Detect which cell encompasses the target text, then output its (x, y) center coordinate. 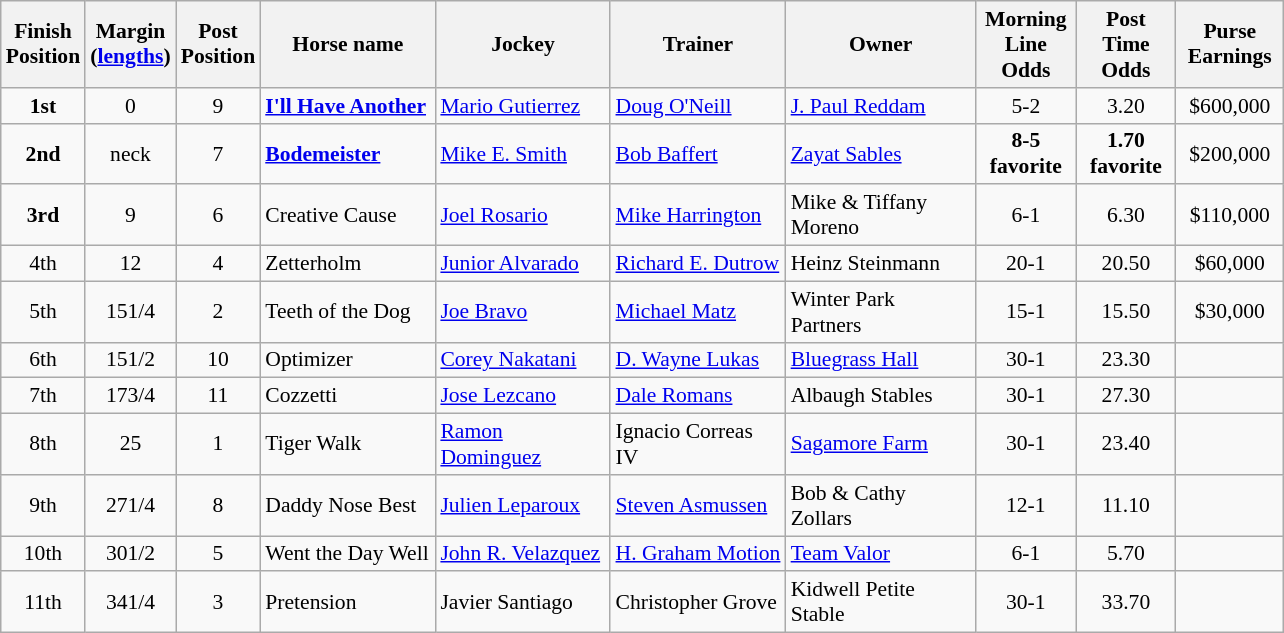
Team Valor (881, 554)
23.30 (1126, 360)
301/2 (130, 554)
Winter Park Partners (881, 312)
Horse name (348, 44)
Heinz Steinmann (881, 264)
2 (218, 312)
Mike & Tiffany Moreno (881, 216)
33.70 (1126, 602)
8 (218, 506)
Steven Asmussen (698, 506)
Mario Gutierrez (522, 106)
Dale Romans (698, 396)
John R. Velazquez (522, 554)
341/4 (130, 602)
Bodemeister (348, 154)
12-1 (1026, 506)
Ignacio Correas IV (698, 444)
151/4 (130, 312)
Joel Rosario (522, 216)
Optimizer (348, 360)
15.50 (1126, 312)
27.30 (1126, 396)
Purse Earnings (1230, 44)
Sagamore Farm (881, 444)
Margin (lengths) (130, 44)
12 (130, 264)
Albaugh Stables (881, 396)
5 (218, 554)
Javier Santiago (522, 602)
15-1 (1026, 312)
1st (43, 106)
8th (43, 444)
Teeth of the Dog (348, 312)
$200,000 (1230, 154)
Post Time Odds (1126, 44)
$600,000 (1230, 106)
Mike E. Smith (522, 154)
6 (218, 216)
Daddy Nose Best (348, 506)
Bob Baffert (698, 154)
11 (218, 396)
$60,000 (1230, 264)
Zetterholm (348, 264)
11.10 (1126, 506)
271/4 (130, 506)
Went the Day Well (348, 554)
Creative Cause (348, 216)
0 (130, 106)
3 (218, 602)
10 (218, 360)
8-5 favorite (1026, 154)
Christopher Grove (698, 602)
4th (43, 264)
3.20 (1126, 106)
173/4 (130, 396)
5-2 (1026, 106)
3rd (43, 216)
Kidwell Petite Stable (881, 602)
I'll Have Another (348, 106)
Mike Harrington (698, 216)
25 (130, 444)
Owner (881, 44)
Jose Lezcano (522, 396)
$30,000 (1230, 312)
10th (43, 554)
23.40 (1126, 444)
Pretension (348, 602)
20.50 (1126, 264)
Corey Nakatani (522, 360)
Joe Bravo (522, 312)
Zayat Sables (881, 154)
Morning Line Odds (1026, 44)
1 (218, 444)
1.70 favorite (1126, 154)
7 (218, 154)
2nd (43, 154)
J. Paul Reddam (881, 106)
Jockey (522, 44)
20-1 (1026, 264)
Ramon Dominguez (522, 444)
D. Wayne Lukas (698, 360)
9th (43, 506)
Post Position (218, 44)
Bob & Cathy Zollars (881, 506)
Julien Leparoux (522, 506)
Cozzetti (348, 396)
Richard E. Dutrow (698, 264)
7th (43, 396)
6.30 (1126, 216)
H. Graham Motion (698, 554)
neck (130, 154)
Michael Matz (698, 312)
$110,000 (1230, 216)
5.70 (1126, 554)
Bluegrass Hall (881, 360)
4 (218, 264)
Trainer (698, 44)
5th (43, 312)
Junior Alvarado (522, 264)
11th (43, 602)
Finish Position (43, 44)
Doug O'Neill (698, 106)
6th (43, 360)
Tiger Walk (348, 444)
151/2 (130, 360)
